Search for the cell housing the specified text and yield its [x, y] center coordinate. 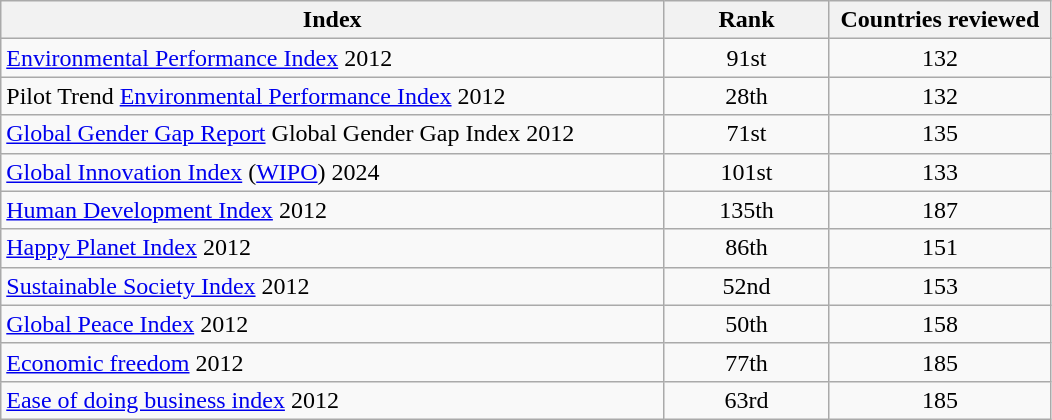
Countries reviewed [940, 20]
Economic freedom 2012 [332, 362]
151 [940, 248]
50th [747, 324]
Global Peace Index 2012 [332, 324]
77th [747, 362]
133 [940, 172]
135th [747, 210]
Pilot Trend Environmental Performance Index 2012 [332, 96]
71st [747, 134]
101st [747, 172]
Rank [747, 20]
28th [747, 96]
187 [940, 210]
86th [747, 248]
Ease of doing business index 2012 [332, 400]
153 [940, 286]
Happy Planet Index 2012 [332, 248]
52nd [747, 286]
63rd [747, 400]
Sustainable Society Index 2012 [332, 286]
Index [332, 20]
Global Gender Gap Report Global Gender Gap Index 2012 [332, 134]
Environmental Performance Index 2012 [332, 58]
Global Innovation Index (WIPO) 2024 [332, 172]
91st [747, 58]
Human Development Index 2012 [332, 210]
135 [940, 134]
158 [940, 324]
